For the text-containing cell, return its midpoint in (X, Y) coordinate format. 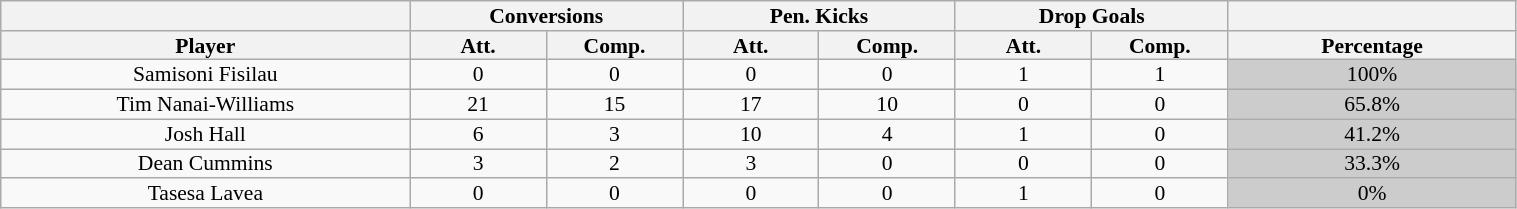
Drop Goals (1092, 16)
Percentage (1372, 46)
2 (614, 164)
21 (478, 105)
4 (887, 134)
17 (751, 105)
Samisoni Fisilau (206, 75)
Josh Hall (206, 134)
41.2% (1372, 134)
0% (1372, 193)
Tasesa Lavea (206, 193)
15 (614, 105)
Player (206, 46)
6 (478, 134)
Pen. Kicks (820, 16)
65.8% (1372, 105)
Tim Nanai-Williams (206, 105)
33.3% (1372, 164)
Conversions (546, 16)
Dean Cummins (206, 164)
100% (1372, 75)
